Find where the given text appears and provide that cell's center as (X, Y) coordinate. 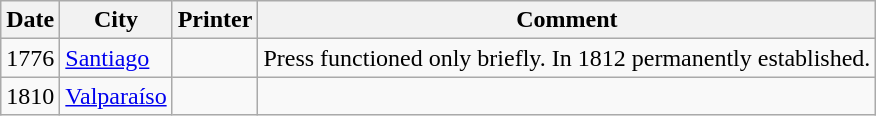
Valparaíso (116, 96)
1810 (30, 96)
City (116, 20)
Printer (215, 20)
Press functioned only briefly. In 1812 permanently established. (567, 58)
Comment (567, 20)
Santiago (116, 58)
Date (30, 20)
1776 (30, 58)
